Locate the cell with the specified text and output its (X, Y) center coordinate. 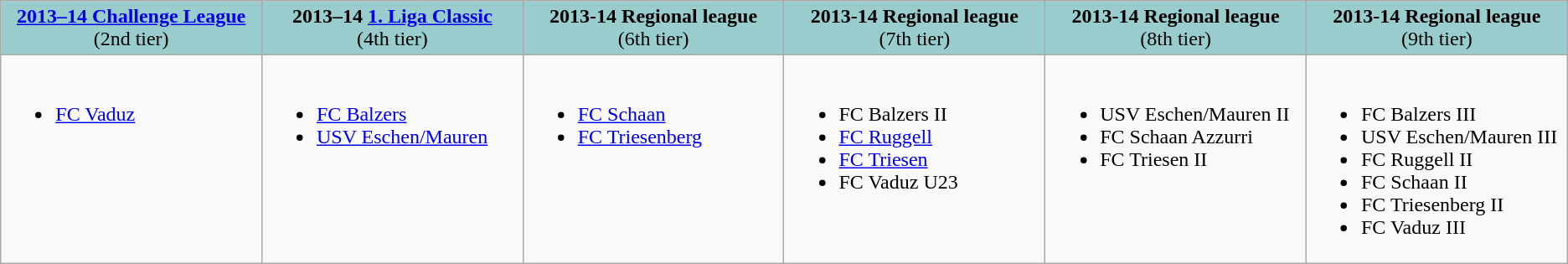
2013–14 Challenge League(2nd tier) (132, 28)
2013–14 1. Liga Classic(4th tier) (392, 28)
USV Eschen/Mauren IIFC Schaan AzzurriFC Triesen II (1176, 159)
FC BalzersUSV Eschen/Mauren (392, 159)
FC SchaanFC Triesenberg (653, 159)
FC Balzers IIFC RuggellFC TriesenFC Vaduz U23 (915, 159)
2013-14 Regional league(7th tier) (915, 28)
FC Vaduz (132, 159)
2013-14 Regional league(9th tier) (1436, 28)
2013-14 Regional league(6th tier) (653, 28)
FC Balzers IIIUSV Eschen/Mauren IIIFC Ruggell IIFC Schaan IIFC Triesenberg IIFC Vaduz III (1436, 159)
2013-14 Regional league(8th tier) (1176, 28)
